Identify which cell holds the provided text, then report its [x, y] central coordinate. 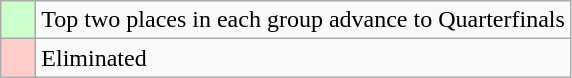
Top two places in each group advance to Quarterfinals [304, 20]
Eliminated [304, 58]
